Provide the [x, y] coordinate of the cell's center where the given text is located.  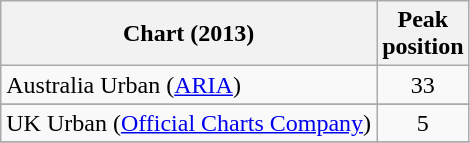
Peakposition [423, 34]
Chart (2013) [189, 34]
Australia Urban (ARIA) [189, 85]
33 [423, 85]
UK Urban (Official Charts Company) [189, 123]
5 [423, 123]
